Locate the cell with the specified text and output its [x, y] center coordinate. 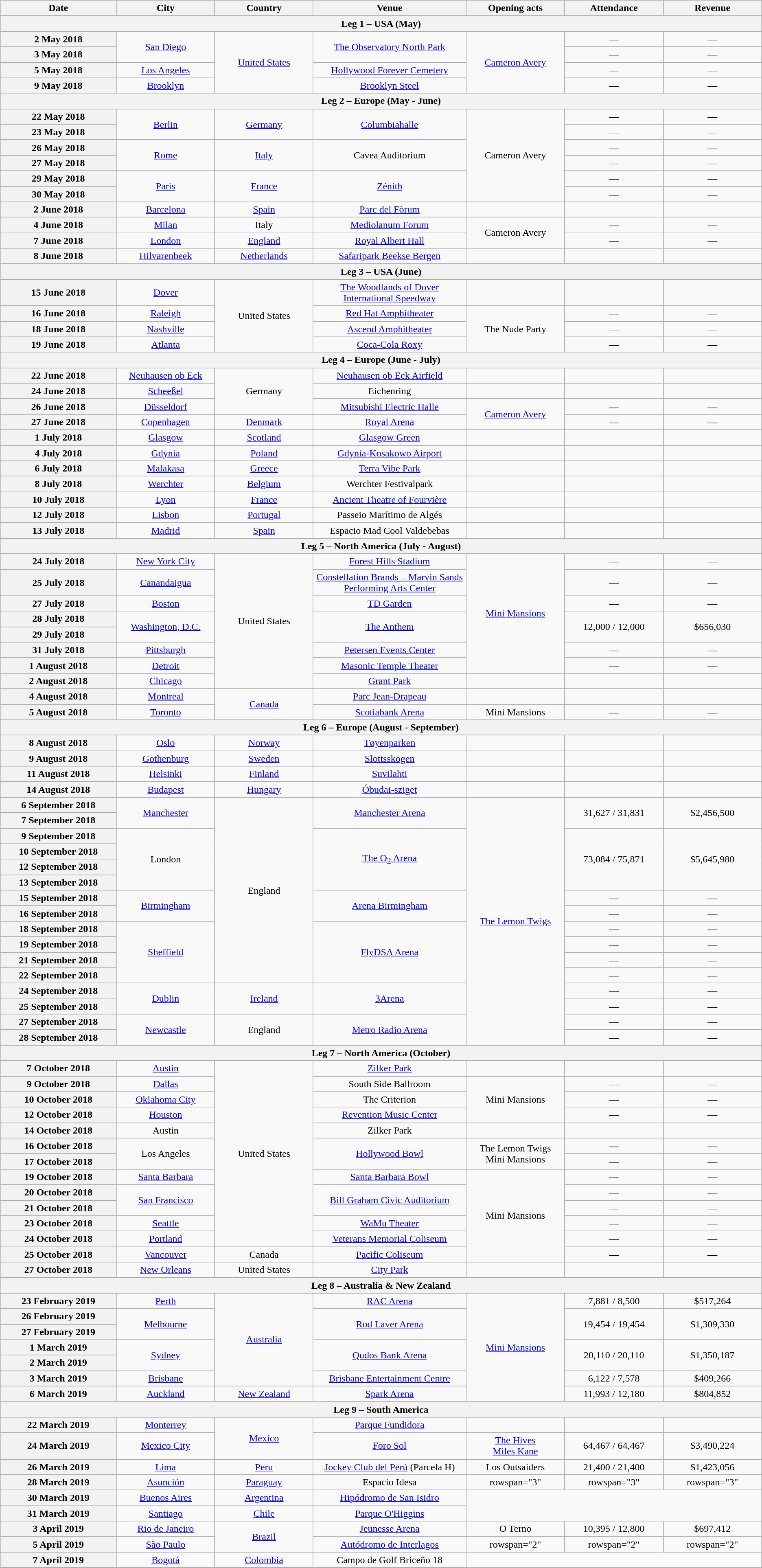
3Arena [390, 999]
30 March 2019 [59, 1498]
21 October 2018 [59, 1208]
12 July 2018 [59, 515]
São Paulo [166, 1544]
Pacific Coliseum [390, 1254]
Red Hat Amphitheater [390, 314]
20 October 2018 [59, 1192]
Birmingham [166, 906]
Rio de Janeiro [166, 1529]
Eichenring [390, 391]
26 March 2019 [59, 1467]
$1,423,056 [712, 1467]
2 June 2018 [59, 210]
Espacio Idesa [390, 1482]
1 March 2019 [59, 1347]
16 June 2018 [59, 314]
9 September 2018 [59, 836]
7,881 / 8,500 [614, 1301]
19 June 2018 [59, 344]
27 October 2018 [59, 1270]
Leg 1 – USA (May) [381, 24]
8 July 2018 [59, 484]
Veterans Memorial Coliseum [390, 1239]
25 October 2018 [59, 1254]
Australia [264, 1340]
25 July 2018 [59, 582]
Passeio Marítimo de Algés [390, 515]
City [166, 8]
Portugal [264, 515]
New Orleans [166, 1270]
Parque O'Higgins [390, 1513]
Masonic Temple Theater [390, 665]
3 April 2019 [59, 1529]
Mediolanum Forum [390, 225]
24 March 2019 [59, 1445]
Rod Laver Arena [390, 1324]
16 October 2018 [59, 1146]
Berlin [166, 124]
Bill Graham Civic Auditorium [390, 1200]
Asunción [166, 1482]
Autódromo de Interlagos [390, 1544]
Campo de Golf Briceño 18 [390, 1560]
27 June 2018 [59, 422]
10 July 2018 [59, 500]
18 September 2018 [59, 929]
Monterrey [166, 1425]
Leg 9 – South America [381, 1409]
Atlanta [166, 344]
Sweden [264, 759]
South Side Ballroom [390, 1084]
31 March 2019 [59, 1513]
1 July 2018 [59, 437]
Rome [166, 155]
20,110 / 20,110 [614, 1355]
22 May 2018 [59, 116]
Werchter [166, 484]
Constellation Brands – Marvin Sands Performing Arts Center [390, 582]
Buenos Aires [166, 1498]
Budapest [166, 789]
Leg 2 – Europe (May - June) [381, 101]
Columbiahalle [390, 124]
12 September 2018 [59, 867]
Hollywood Bowl [390, 1154]
Brisbane [166, 1378]
Petersen Events Center [390, 650]
San Francisco [166, 1200]
Los Outsaiders [515, 1467]
17 October 2018 [59, 1161]
16 September 2018 [59, 913]
Venue [390, 8]
WaMu Theater [390, 1224]
19,454 / 19,454 [614, 1324]
Arena Birmingham [390, 906]
27 February 2019 [59, 1332]
Norway [264, 743]
Óbudai-sziget [390, 789]
Werchter Festivalpark [390, 484]
Metro Radio Arena [390, 1030]
Barcelona [166, 210]
Colombia [264, 1560]
21,400 / 21,400 [614, 1467]
Brazil [264, 1537]
Raleigh [166, 314]
Leg 6 – Europe (August - September) [381, 728]
Forest Hills Stadium [390, 561]
15 June 2018 [59, 292]
Revenue [712, 8]
27 September 2018 [59, 1022]
8 June 2018 [59, 256]
9 May 2018 [59, 86]
Royal Albert Hall [390, 241]
Leg 5 – North America (July - August) [381, 546]
$3,490,224 [712, 1445]
Finland [264, 774]
2 August 2018 [59, 681]
Helsinki [166, 774]
23 May 2018 [59, 132]
5 April 2019 [59, 1544]
Leg 4 – Europe (June - July) [381, 360]
64,467 / 64,467 [614, 1445]
Country [264, 8]
Seattle [166, 1224]
Netherlands [264, 256]
Safaripark Beekse Bergen [390, 256]
Manchester [166, 813]
Chile [264, 1513]
Santa Barbara Bowl [390, 1177]
Espacio Mad Cool Valdebebas [390, 531]
10 September 2018 [59, 851]
29 July 2018 [59, 634]
Manchester Arena [390, 813]
Bogotá [166, 1560]
$517,264 [712, 1301]
New York City [166, 561]
Gothenburg [166, 759]
Paraguay [264, 1482]
Cavea Auditorium [390, 155]
26 February 2019 [59, 1316]
9 August 2018 [59, 759]
7 April 2019 [59, 1560]
Scotiabank Arena [390, 712]
The Nude Party [515, 329]
RAC Arena [390, 1301]
Scheeßel [166, 391]
24 September 2018 [59, 991]
23 February 2019 [59, 1301]
29 May 2018 [59, 178]
The O2 Arena [390, 859]
Leg 7 – North America (October) [381, 1053]
Detroit [166, 665]
Toronto [166, 712]
City Park [390, 1270]
Opening acts [515, 8]
28 March 2019 [59, 1482]
Dover [166, 292]
13 September 2018 [59, 882]
Pittsburgh [166, 650]
14 October 2018 [59, 1130]
25 September 2018 [59, 1007]
Milan [166, 225]
Gdynia-Kosakowo Airport [390, 453]
Santa Barbara [166, 1177]
Montreal [166, 696]
Argentina [264, 1498]
Copenhagen [166, 422]
Lyon [166, 500]
Newcastle [166, 1030]
Santiago [166, 1513]
Perth [166, 1301]
Oslo [166, 743]
11 August 2018 [59, 774]
Düsseldorf [166, 406]
Parc del Fòrum [390, 210]
Brooklyn [166, 86]
5 May 2018 [59, 70]
Jeunesse Arena [390, 1529]
Hipódromo de San Isidro [390, 1498]
Nashville [166, 329]
8 August 2018 [59, 743]
Lima [166, 1467]
26 June 2018 [59, 406]
Denmark [264, 422]
$409,266 [712, 1378]
The Woodlands of Dover International Speedway [390, 292]
10,395 / 12,800 [614, 1529]
Washington, D.C. [166, 627]
Ascend Amphitheater [390, 329]
Sydney [166, 1355]
12 October 2018 [59, 1115]
Brisbane Entertainment Centre [390, 1378]
The Anthem [390, 627]
Leg 8 – Australia & New Zealand [381, 1285]
10 October 2018 [59, 1099]
6 September 2018 [59, 805]
Chicago [166, 681]
6 July 2018 [59, 469]
31 July 2018 [59, 650]
24 June 2018 [59, 391]
14 August 2018 [59, 789]
Neuhausen ob Eck Airfield [390, 375]
Date [59, 8]
2 May 2018 [59, 39]
Sheffield [166, 952]
3 May 2018 [59, 55]
Coca-Cola Roxy [390, 344]
24 October 2018 [59, 1239]
19 October 2018 [59, 1177]
Lisbon [166, 515]
Vancouver [166, 1254]
FlyDSA Arena [390, 952]
Ancient Theatre of Fourvière [390, 500]
O Terno [515, 1529]
18 June 2018 [59, 329]
Foro Sol [390, 1445]
Greece [264, 469]
1 August 2018 [59, 665]
Gdynia [166, 453]
$656,030 [712, 627]
Slottsskogen [390, 759]
23 October 2018 [59, 1224]
Hungary [264, 789]
Portland [166, 1239]
$2,456,500 [712, 813]
31,627 / 31,831 [614, 813]
73,084 / 75,871 [614, 859]
Revention Music Center [390, 1115]
Qudos Bank Arena [390, 1355]
The Observatory North Park [390, 47]
9 October 2018 [59, 1084]
4 July 2018 [59, 453]
27 July 2018 [59, 603]
Madrid [166, 531]
11,993 / 12,180 [614, 1394]
Brooklyn Steel [390, 86]
Mitsubishi Electric Halle [390, 406]
Suvilahti [390, 774]
$697,412 [712, 1529]
27 May 2018 [59, 163]
Glasgow [166, 437]
Royal Arena [390, 422]
24 July 2018 [59, 561]
Peru [264, 1467]
Paris [166, 186]
The Lemon TwigsMini Mansions [515, 1154]
26 May 2018 [59, 147]
7 October 2018 [59, 1068]
Spark Arena [390, 1394]
Malakasa [166, 469]
New Zealand [264, 1394]
Scotland [264, 437]
The HivesMiles Kane [515, 1445]
Oklahoma City [166, 1099]
Auckland [166, 1394]
TD Garden [390, 603]
Tøyenparken [390, 743]
19 September 2018 [59, 944]
7 September 2018 [59, 820]
$1,309,330 [712, 1324]
Jockey Club del Perú (Parcela H) [390, 1467]
Neuhausen ob Eck [166, 375]
7 June 2018 [59, 241]
Dublin [166, 999]
Melbourne [166, 1324]
30 May 2018 [59, 194]
Attendance [614, 8]
22 June 2018 [59, 375]
4 June 2018 [59, 225]
Dallas [166, 1084]
3 March 2019 [59, 1378]
Leg 3 – USA (June) [381, 272]
San Diego [166, 47]
Grant Park [390, 681]
Poland [264, 453]
The Criterion [390, 1099]
Terra Vibe Park [390, 469]
$804,852 [712, 1394]
Parc Jean-Drapeau [390, 696]
$5,645,980 [712, 859]
28 July 2018 [59, 619]
6,122 / 7,578 [614, 1378]
15 September 2018 [59, 898]
13 July 2018 [59, 531]
Belgium [264, 484]
$1,350,187 [712, 1355]
Hilvarenbeek [166, 256]
22 March 2019 [59, 1425]
Parque Fundidora [390, 1425]
5 August 2018 [59, 712]
Zénith [390, 186]
21 September 2018 [59, 960]
Houston [166, 1115]
22 September 2018 [59, 976]
Boston [166, 603]
Glasgow Green [390, 437]
Hollywood Forever Cemetery [390, 70]
2 March 2019 [59, 1363]
Mexico City [166, 1445]
6 March 2019 [59, 1394]
4 August 2018 [59, 696]
28 September 2018 [59, 1037]
Ireland [264, 999]
Canandaigua [166, 582]
Mexico [264, 1438]
12,000 / 12,000 [614, 627]
The Lemon Twigs [515, 921]
